For the text-containing cell, return its midpoint in [X, Y] coordinate format. 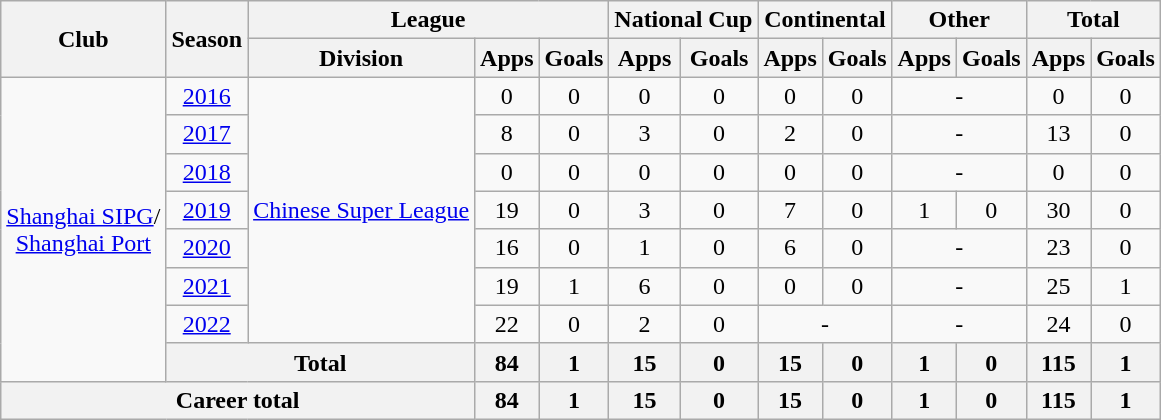
2018 [207, 172]
2021 [207, 286]
8 [507, 134]
Continental [825, 20]
24 [1058, 324]
25 [1058, 286]
League [428, 20]
7 [790, 210]
Shanghai SIPG/Shanghai Port [84, 229]
Club [84, 39]
16 [507, 248]
30 [1058, 210]
2022 [207, 324]
2020 [207, 248]
Other [959, 20]
Division [362, 58]
23 [1058, 248]
Chinese Super League [362, 210]
National Cup [684, 20]
22 [507, 324]
2019 [207, 210]
2017 [207, 134]
13 [1058, 134]
2016 [207, 96]
Career total [238, 400]
Season [207, 39]
